Identify which cell holds the provided text, then report its (X, Y) central coordinate. 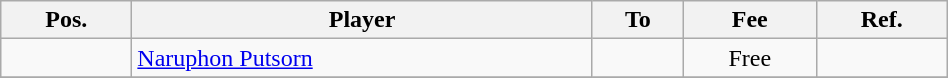
Ref. (882, 20)
Fee (750, 20)
To (638, 20)
Pos. (66, 20)
Free (750, 58)
Player (362, 20)
Naruphon Putsorn (362, 58)
